Detect which cell encompasses the target text, then output its (x, y) center coordinate. 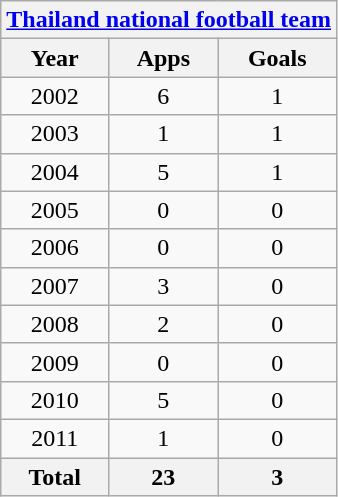
2002 (55, 96)
Apps (164, 58)
2006 (55, 248)
2 (164, 324)
2007 (55, 286)
2010 (55, 400)
Goals (277, 58)
23 (164, 477)
Total (55, 477)
2005 (55, 210)
6 (164, 96)
2008 (55, 324)
2003 (55, 134)
Year (55, 58)
2009 (55, 362)
2011 (55, 438)
Thailand national football team (169, 20)
2004 (55, 172)
